For the text-containing cell, return its midpoint in (X, Y) coordinate format. 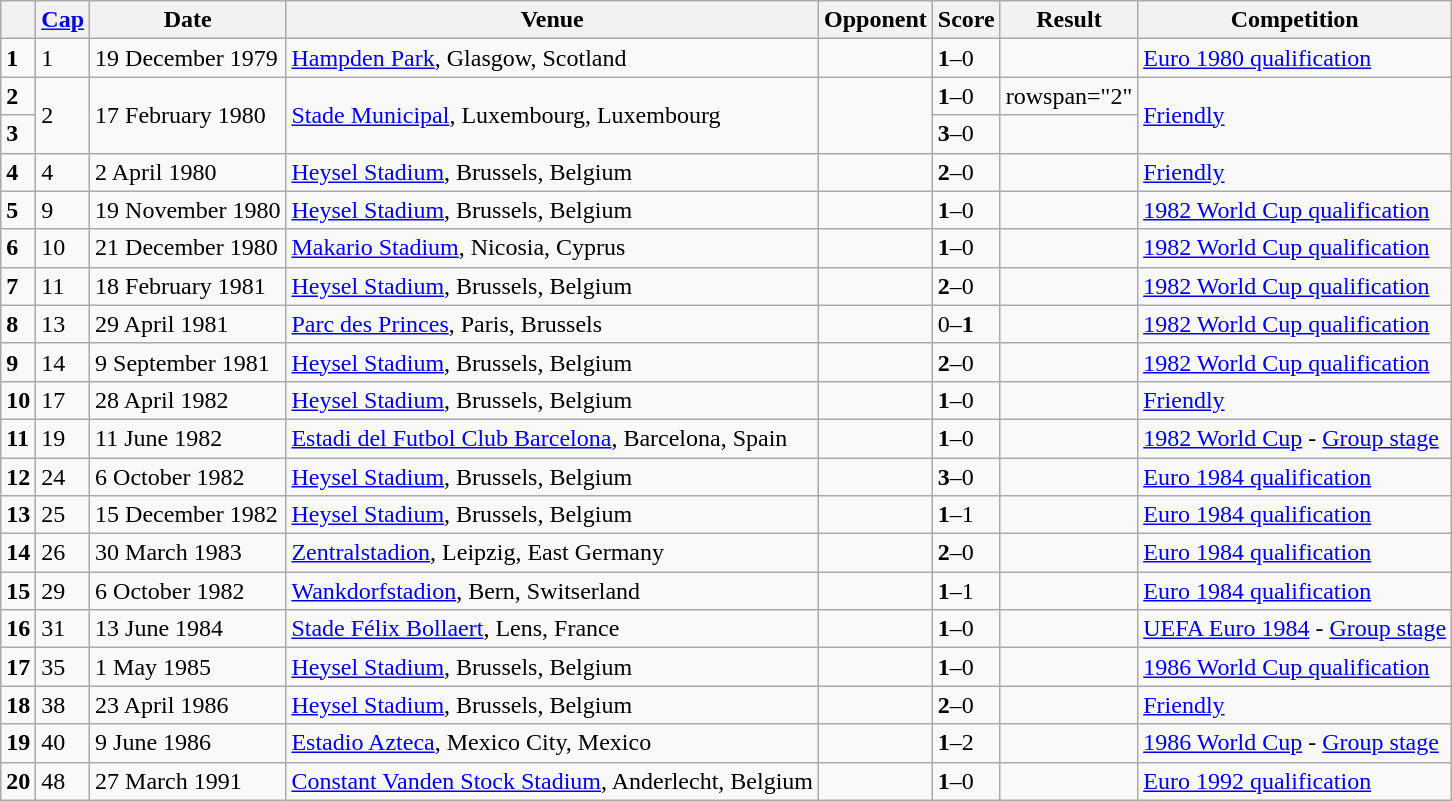
UEFA Euro 1984 - Group stage (1295, 629)
Euro 1980 qualification (1295, 58)
7 (18, 286)
27 March 1991 (188, 781)
18 February 1981 (188, 286)
Venue (552, 20)
Makario Stadium, Nicosia, Cyprus (552, 248)
Constant Vanden Stock Stadium, Anderlecht, Belgium (552, 781)
30 March 1983 (188, 553)
5 (18, 210)
Estadi del Futbol Club Barcelona, Barcelona, Spain (552, 438)
8 (18, 324)
Stade Municipal, Luxembourg, Luxembourg (552, 115)
rowspan="2" (1069, 96)
15 (18, 591)
Cap (63, 20)
9 September 1981 (188, 362)
21 December 1980 (188, 248)
29 (63, 591)
Estadio Azteca, Mexico City, Mexico (552, 743)
Hampden Park, Glasgow, Scotland (552, 58)
48 (63, 781)
Result (1069, 20)
1 May 1985 (188, 667)
Wankdorfstadion, Bern, Switserland (552, 591)
20 (18, 781)
Zentralstadion, Leipzig, East Germany (552, 553)
28 April 1982 (188, 400)
Score (966, 20)
1982 World Cup - Group stage (1295, 438)
12 (18, 477)
31 (63, 629)
40 (63, 743)
3 (18, 134)
1986 World Cup - Group stage (1295, 743)
23 April 1986 (188, 705)
16 (18, 629)
1986 World Cup qualification (1295, 667)
0–1 (966, 324)
13 June 1984 (188, 629)
38 (63, 705)
Stade Félix Bollaert, Lens, France (552, 629)
2 April 1980 (188, 172)
18 (18, 705)
29 April 1981 (188, 324)
Date (188, 20)
25 (63, 515)
19 December 1979 (188, 58)
Competition (1295, 20)
24 (63, 477)
Euro 1992 qualification (1295, 781)
15 December 1982 (188, 515)
Parc des Princes, Paris, Brussels (552, 324)
9 June 1986 (188, 743)
Opponent (876, 20)
6 (18, 248)
1–2 (966, 743)
19 November 1980 (188, 210)
35 (63, 667)
17 February 1980 (188, 115)
26 (63, 553)
11 June 1982 (188, 438)
